Identify which cell holds the provided text, then report its (x, y) central coordinate. 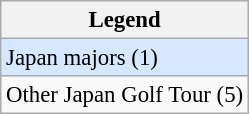
Japan majors (1) (125, 58)
Other Japan Golf Tour (5) (125, 95)
Legend (125, 20)
